Return (X, Y) of the center of cell containing provided text 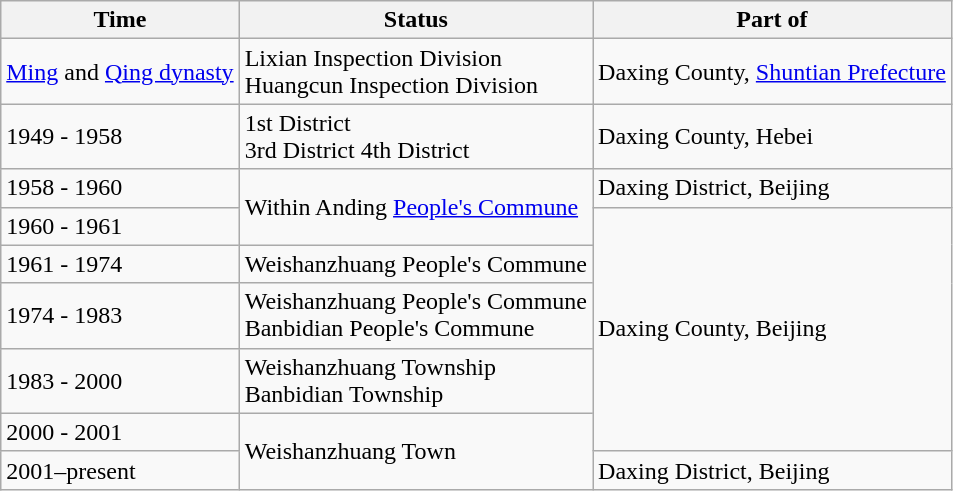
Weishanzhuang People's Commune (416, 264)
1960 - 1961 (120, 226)
Weishanzhuang Town (416, 451)
Daxing County, Hebei (772, 136)
1974 - 1983 (120, 316)
Lixian Inspection DivisionHuangcun Inspection Division (416, 72)
1st District3rd District 4th District (416, 136)
Within Anding People's Commune (416, 207)
Weishanzhuang TownshipBanbidian Township (416, 380)
1961 - 1974 (120, 264)
2001–present (120, 470)
1983 - 2000 (120, 380)
Daxing County, Beijing (772, 329)
1958 - 1960 (120, 188)
Daxing County, Shuntian Prefecture (772, 72)
Status (416, 20)
Part of (772, 20)
2000 - 2001 (120, 432)
Time (120, 20)
Weishanzhuang People's CommuneBanbidian People's Commune (416, 316)
1949 - 1958 (120, 136)
Ming and Qing dynasty (120, 72)
